Provide the [x, y] coordinate of the cell's center where the given text is located.  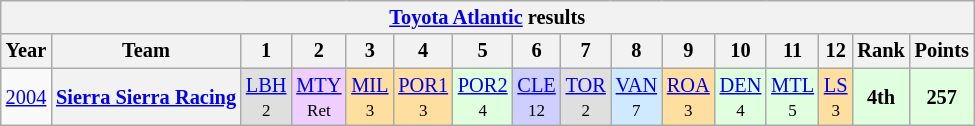
MTYRet [318, 97]
4 [423, 51]
LS3 [836, 97]
Points [942, 51]
9 [688, 51]
DEN4 [741, 97]
LBH2 [266, 97]
Team [146, 51]
4th [880, 97]
POR13 [423, 97]
ROA3 [688, 97]
257 [942, 97]
3 [370, 51]
12 [836, 51]
2 [318, 51]
TOR2 [586, 97]
10 [741, 51]
Rank [880, 51]
CLE12 [536, 97]
7 [586, 51]
MTL5 [792, 97]
Year [26, 51]
Sierra Sierra Racing [146, 97]
Toyota Atlantic results [488, 17]
MIL3 [370, 97]
POR24 [483, 97]
VAN7 [636, 97]
8 [636, 51]
2004 [26, 97]
5 [483, 51]
6 [536, 51]
1 [266, 51]
11 [792, 51]
